Determine the [x, y] coordinate at the center of the cell enclosing the given text.  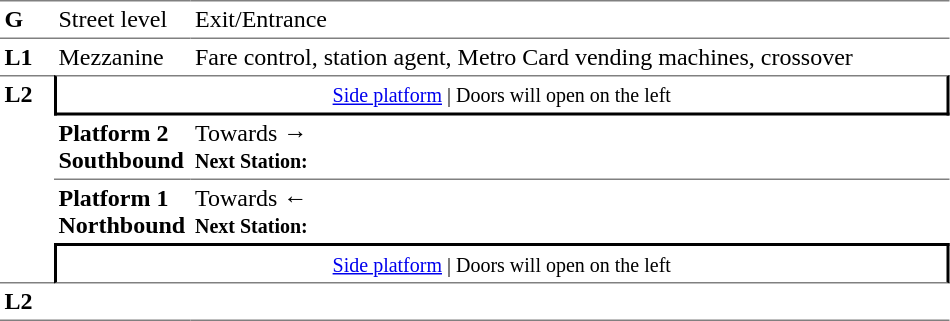
G [27, 20]
Towards → Next Station: [570, 148]
Towards ← Next Station: [570, 212]
Platform 2Southbound [122, 148]
L1 [27, 57]
Street level [122, 20]
Mezzanine [122, 57]
Exit/Entrance [570, 20]
Fare control, station agent, Metro Card vending machines, crossover [570, 57]
L2 [27, 179]
Platform 1Northbound [122, 212]
